Output the (x, y) coordinate of the center of the cell containing the given text.  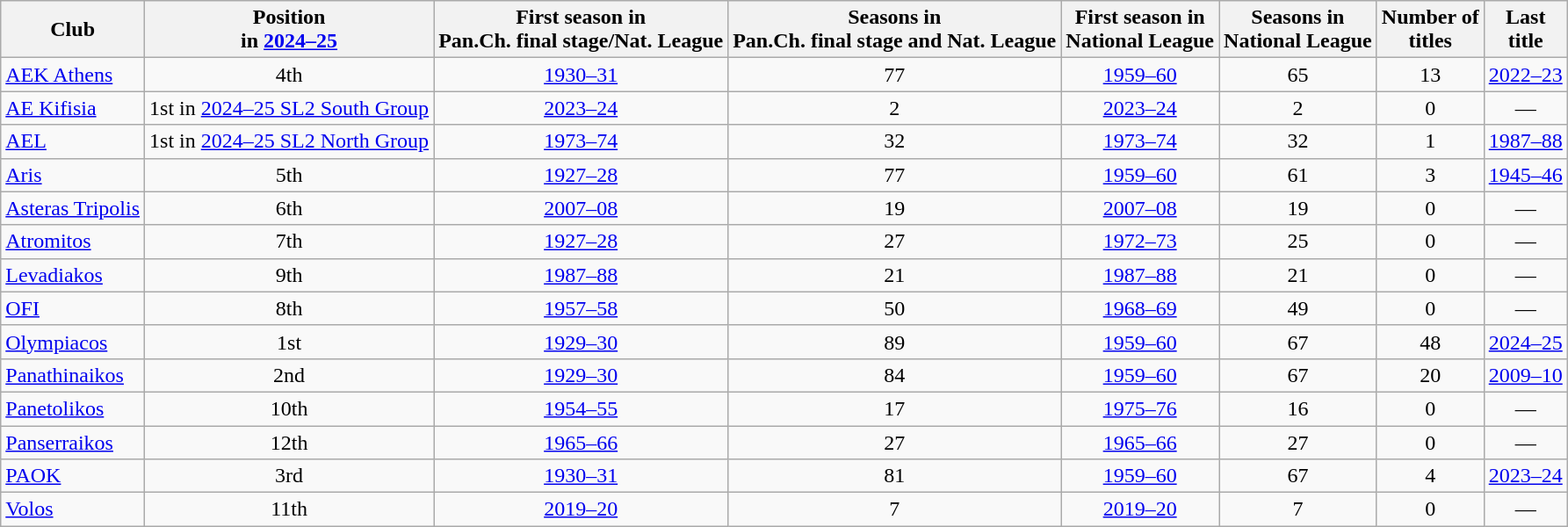
Asteras Tripolis (73, 208)
Aris (73, 175)
Number oftitles (1430, 30)
Panserraikos (73, 442)
1 (1430, 141)
1954–55 (582, 408)
Club (73, 30)
1975–76 (1140, 408)
8th (290, 308)
4 (1430, 476)
1st in 2024–25 SL2 North Group (290, 141)
89 (894, 342)
Atromitos (73, 242)
1945–46 (1525, 175)
4th (290, 75)
3 (1430, 175)
48 (1430, 342)
AE Kifisia (73, 108)
10th (290, 408)
First season inNational League (1140, 30)
13 (1430, 75)
Panathinaikos (73, 375)
Seasons inNational League (1298, 30)
Positionin 2024–25 (290, 30)
16 (1298, 408)
OFI (73, 308)
Volos (73, 509)
5th (290, 175)
Panetolikos (73, 408)
61 (1298, 175)
Levadiakos (73, 275)
17 (894, 408)
65 (1298, 75)
3rd (290, 476)
1st (290, 342)
AEL (73, 141)
1972–73 (1140, 242)
1957–58 (582, 308)
First season inPan.Ch. final stage/Nat. League (582, 30)
2009–10 (1525, 375)
Seasons inPan.Ch. final stage and Nat. League (894, 30)
2022–23 (1525, 75)
7th (290, 242)
9th (290, 275)
PAOK (73, 476)
50 (894, 308)
6th (290, 208)
84 (894, 375)
25 (1298, 242)
11th (290, 509)
12th (290, 442)
1968–69 (1140, 308)
81 (894, 476)
Lasttitle (1525, 30)
2024–25 (1525, 342)
AEK Athens (73, 75)
2nd (290, 375)
20 (1430, 375)
1st in 2024–25 SL2 South Group (290, 108)
49 (1298, 308)
Olympiacos (73, 342)
